Return the [x, y] coordinate for the center point of the cell that contains the specified text.  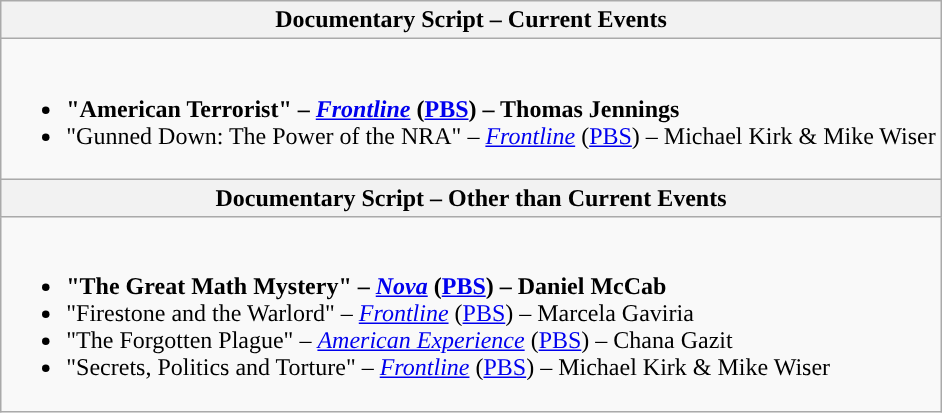
Documentary Script – Current Events [471, 20]
Documentary Script – Other than Current Events [471, 198]
"American Terrorist" – Frontline (PBS) – Thomas Jennings"Gunned Down: The Power of the NRA" – Frontline (PBS) – Michael Kirk & Mike Wiser [471, 109]
